Scan for the cell matching the given text and deliver its [x, y] coordinate at center. 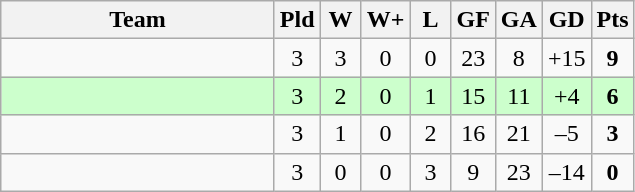
–14 [566, 172]
Team [138, 20]
21 [518, 134]
8 [518, 58]
Pld [297, 20]
+15 [566, 58]
16 [473, 134]
11 [518, 96]
GF [473, 20]
GA [518, 20]
15 [473, 96]
W+ [386, 20]
–5 [566, 134]
GD [566, 20]
L [430, 20]
W [340, 20]
Pts [612, 20]
+4 [566, 96]
6 [612, 96]
